Detect which cell encompasses the target text, then output its [x, y] center coordinate. 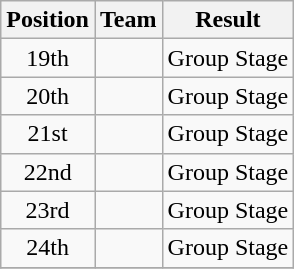
Result [228, 20]
20th [48, 96]
Position [48, 20]
21st [48, 134]
22nd [48, 172]
24th [48, 248]
19th [48, 58]
23rd [48, 210]
Team [128, 20]
